Provide the [X, Y] coordinate of the cell's center where the given text is located.  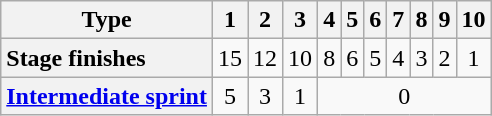
15 [230, 58]
Stage finishes [107, 58]
12 [266, 58]
Intermediate sprint [107, 96]
9 [444, 20]
7 [398, 20]
Type [107, 20]
0 [404, 96]
